Detect which cell encompasses the target text, then output its (X, Y) center coordinate. 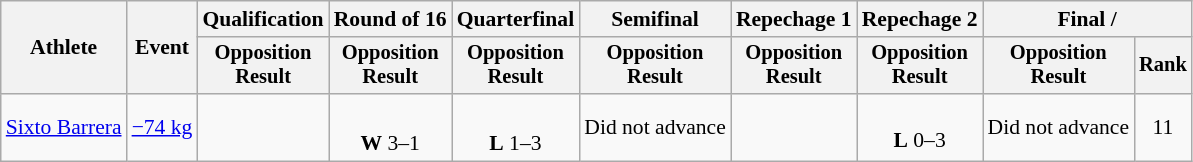
Sixto Barrera (64, 128)
L 0–3 (920, 128)
Quarterfinal (516, 19)
Final / (1086, 19)
−74 kg (162, 128)
Round of 16 (390, 19)
L 1–3 (516, 128)
Semifinal (655, 19)
Repechage 1 (794, 19)
Rank (1163, 66)
Repechage 2 (920, 19)
11 (1163, 128)
W 3–1 (390, 128)
Athlete (64, 48)
Event (162, 48)
Qualification (262, 19)
